Pinpoint the cell where the given text exists, returning its [x, y] midpoint coordinate. 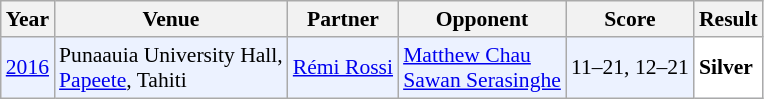
11–21, 12–21 [630, 68]
2016 [28, 68]
Score [630, 19]
Venue [171, 19]
Rémi Rossi [343, 68]
Punaauia University Hall,Papeete, Tahiti [171, 68]
Partner [343, 19]
Silver [728, 68]
Year [28, 19]
Matthew Chau Sawan Serasinghe [482, 68]
Result [728, 19]
Opponent [482, 19]
